Return the (X, Y) coordinate for the center point of the cell that contains the specified text.  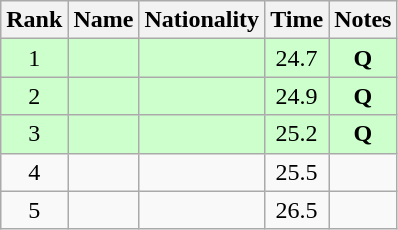
Name (104, 20)
4 (34, 172)
Time (297, 20)
Rank (34, 20)
24.7 (297, 58)
Notes (363, 20)
25.2 (297, 134)
5 (34, 210)
1 (34, 58)
Nationality (202, 20)
26.5 (297, 210)
25.5 (297, 172)
3 (34, 134)
2 (34, 96)
24.9 (297, 96)
